Extract the (X, Y) coordinate from the center of the cell holding the provided text.  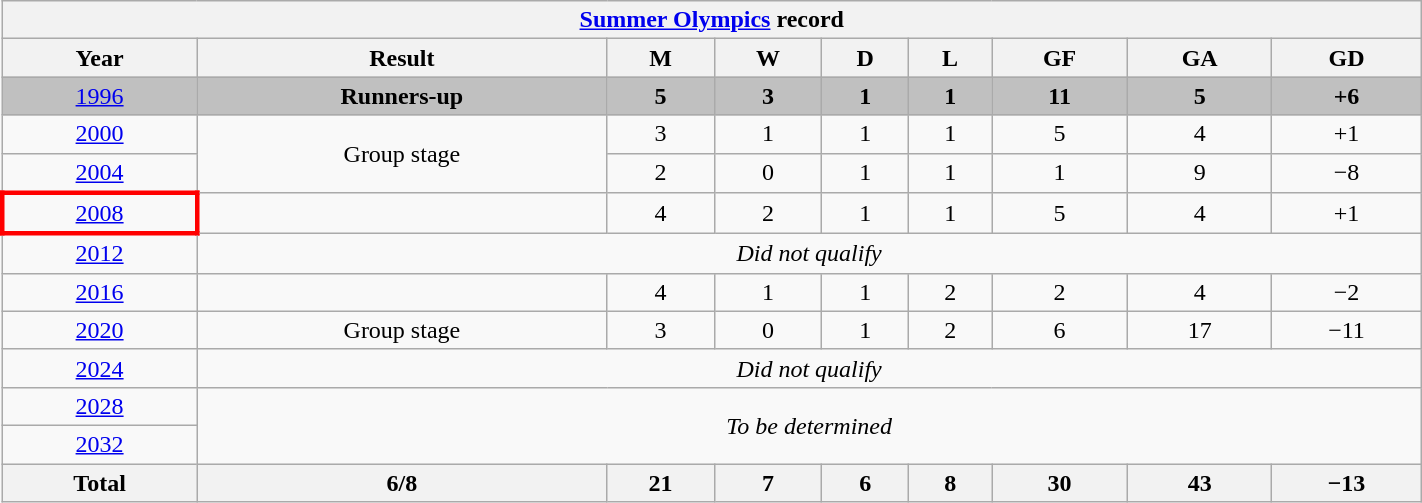
Total (100, 483)
GF (1060, 58)
Year (100, 58)
−13 (1346, 483)
2008 (100, 214)
43 (1200, 483)
7 (768, 483)
30 (1060, 483)
2024 (100, 368)
9 (1200, 173)
Runners-up (402, 96)
D (866, 58)
2012 (100, 254)
−2 (1346, 292)
+6 (1346, 96)
2000 (100, 134)
−8 (1346, 173)
To be determined (809, 425)
21 (660, 483)
2020 (100, 330)
Summer Olympics record (712, 20)
2028 (100, 406)
M (660, 58)
L (950, 58)
8 (950, 483)
GA (1200, 58)
2004 (100, 173)
2032 (100, 444)
6/8 (402, 483)
−11 (1346, 330)
1996 (100, 96)
2016 (100, 292)
17 (1200, 330)
W (768, 58)
Result (402, 58)
GD (1346, 58)
11 (1060, 96)
